Locate the cell with the specified text and output its [x, y] center coordinate. 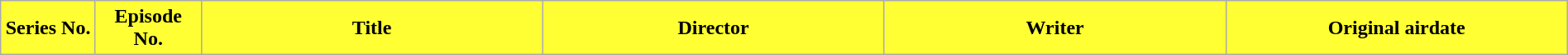
Original airdate [1396, 28]
Writer [1055, 28]
Series No. [48, 28]
Title [372, 28]
Episode No. [148, 28]
Director [713, 28]
